Capture the cell that displays the provided text and extract its (X, Y) central coordinate. 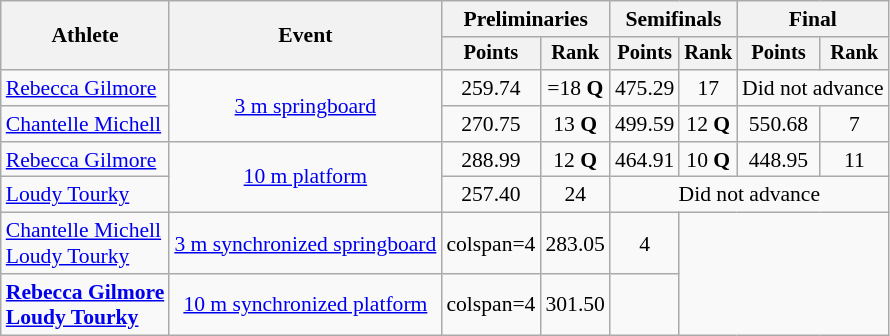
Final (813, 19)
270.75 (490, 124)
464.91 (644, 160)
Chantelle Michell (86, 124)
Chantelle MichellLoudy Tourky (86, 244)
301.50 (574, 304)
17 (708, 88)
3 m synchronized springboard (305, 244)
=18 Q (574, 88)
Preliminaries (526, 19)
Event (305, 36)
259.74 (490, 88)
475.29 (644, 88)
Loudy Tourky (86, 195)
3 m springboard (305, 106)
288.99 (490, 160)
448.95 (778, 160)
Rebecca GilmoreLoudy Tourky (86, 304)
11 (854, 160)
4 (644, 244)
10 m platform (305, 178)
Athlete (86, 36)
Semifinals (674, 19)
499.59 (644, 124)
7 (854, 124)
10 m synchronized platform (305, 304)
283.05 (574, 244)
550.68 (778, 124)
13 Q (574, 124)
10 Q (708, 160)
257.40 (490, 195)
24 (574, 195)
